Capture the cell that displays the provided text and extract its [X, Y] central coordinate. 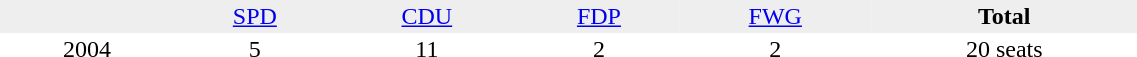
FDP [598, 16]
FWG [776, 16]
CDU [428, 16]
SPD [254, 16]
